Scan for the cell matching the given text and deliver its [x, y] coordinate at center. 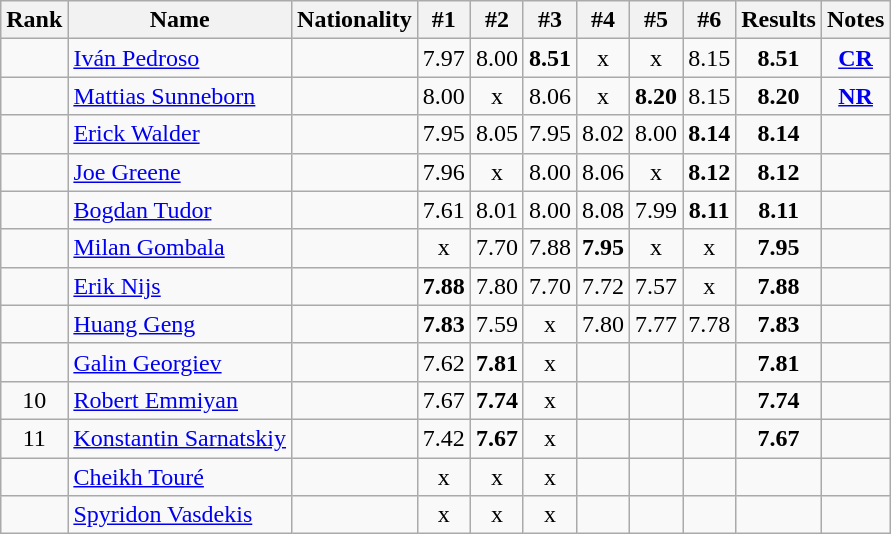
8.01 [496, 210]
8.05 [496, 134]
7.97 [444, 58]
#5 [656, 20]
CR [855, 58]
#2 [496, 20]
10 [34, 400]
Bogdan Tudor [180, 210]
NR [855, 96]
11 [34, 438]
Cheikh Touré [180, 477]
Joe Greene [180, 172]
7.99 [656, 210]
#1 [444, 20]
Iván Pedroso [180, 58]
Nationality [355, 20]
7.72 [602, 286]
Results [779, 20]
7.96 [444, 172]
Robert Emmiyan [180, 400]
7.61 [444, 210]
#6 [710, 20]
Erick Walder [180, 134]
Name [180, 20]
8.08 [602, 210]
7.78 [710, 324]
#3 [550, 20]
Huang Geng [180, 324]
7.57 [656, 286]
Milan Gombala [180, 248]
8.02 [602, 134]
Mattias Sunneborn [180, 96]
7.77 [656, 324]
#4 [602, 20]
7.59 [496, 324]
Galin Georgiev [180, 362]
Rank [34, 20]
Notes [855, 20]
Konstantin Sarnatskiy [180, 438]
Erik Nijs [180, 286]
7.42 [444, 438]
Spyridon Vasdekis [180, 515]
7.62 [444, 362]
